From the cell containing the given text, extract its center point as [x, y] coordinate. 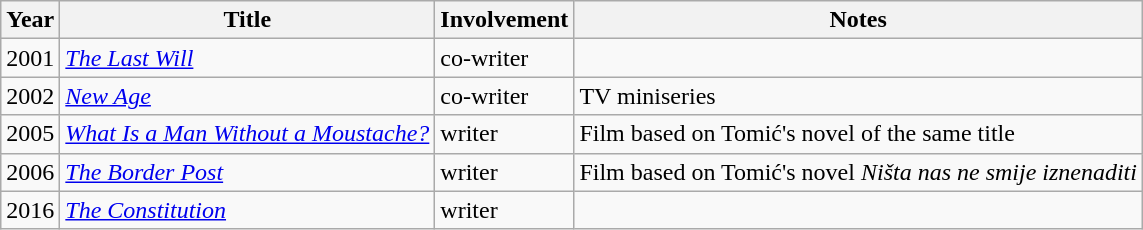
2001 [30, 58]
2006 [30, 172]
TV miniseries [858, 96]
2005 [30, 134]
2002 [30, 96]
The Border Post [248, 172]
2016 [30, 210]
The Constitution [248, 210]
The Last Will [248, 58]
Film based on Tomić's novel of the same title [858, 134]
New Age [248, 96]
Notes [858, 20]
Film based on Tomić's novel Ništa nas ne smije iznenaditi [858, 172]
Involvement [504, 20]
Year [30, 20]
What Is a Man Without a Moustache? [248, 134]
Title [248, 20]
